Detect which cell encompasses the target text, then output its (X, Y) center coordinate. 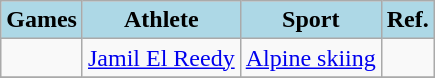
Ref. (408, 20)
Games (42, 20)
Alpine skiing (310, 58)
Jamil El Reedy (161, 58)
Athlete (161, 20)
Sport (310, 20)
